Search for the cell housing the specified text and yield its [X, Y] center coordinate. 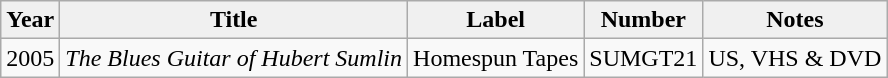
Label [496, 20]
Notes [795, 20]
2005 [30, 58]
Year [30, 20]
Homespun Tapes [496, 58]
SUMGT21 [644, 58]
Title [234, 20]
The Blues Guitar of Hubert Sumlin [234, 58]
Number [644, 20]
US, VHS & DVD [795, 58]
